Locate the cell with the specified text and output its [X, Y] center coordinate. 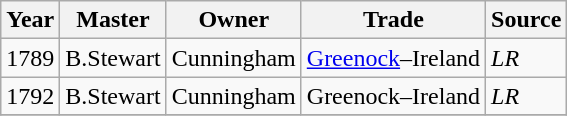
Master [113, 20]
1789 [30, 58]
1792 [30, 96]
Trade [393, 20]
Year [30, 20]
Owner [234, 20]
Source [526, 20]
